Provide the [x, y] coordinate of the cell's center where the given text is located.  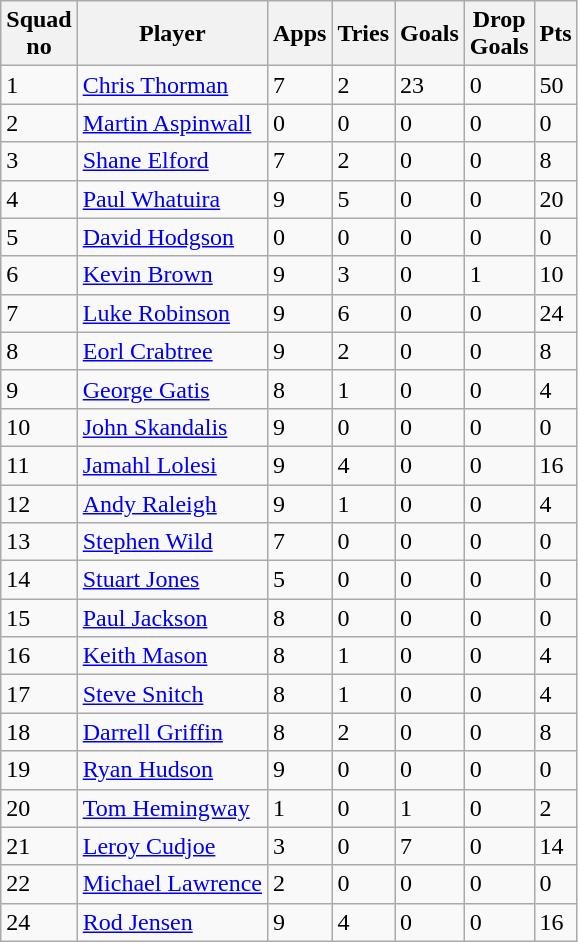
Andy Raleigh [172, 503]
11 [39, 465]
Drop Goals [499, 34]
Jamahl Lolesi [172, 465]
Squad no [39, 34]
Apps [299, 34]
Ryan Hudson [172, 770]
Paul Whatuira [172, 199]
12 [39, 503]
Tom Hemingway [172, 808]
19 [39, 770]
David Hodgson [172, 237]
Pts [556, 34]
Martin Aspinwall [172, 123]
Stephen Wild [172, 542]
Michael Lawrence [172, 884]
23 [430, 85]
George Gatis [172, 389]
Tries [364, 34]
Player [172, 34]
Kevin Brown [172, 275]
17 [39, 694]
Leroy Cudjoe [172, 846]
John Skandalis [172, 427]
Keith Mason [172, 656]
Eorl Crabtree [172, 351]
Stuart Jones [172, 580]
15 [39, 618]
22 [39, 884]
Rod Jensen [172, 922]
50 [556, 85]
Steve Snitch [172, 694]
Chris Thorman [172, 85]
Paul Jackson [172, 618]
Darrell Griffin [172, 732]
21 [39, 846]
18 [39, 732]
Shane Elford [172, 161]
Luke Robinson [172, 313]
13 [39, 542]
Goals [430, 34]
